From the cell containing the given text, extract its center point as (x, y) coordinate. 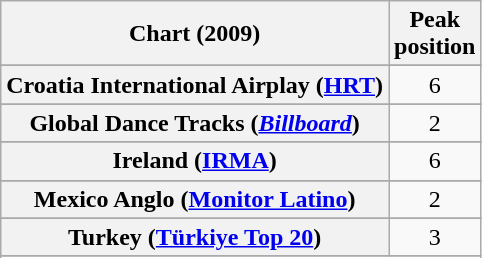
Peakposition (435, 34)
Chart (2009) (195, 34)
Global Dance Tracks (Billboard) (195, 123)
Ireland (IRMA) (195, 161)
Croatia International Airplay (HRT) (195, 85)
Turkey (Türkiye Top 20) (195, 237)
3 (435, 237)
Mexico Anglo (Monitor Latino) (195, 199)
